Detect which cell encompasses the target text, then output its (x, y) center coordinate. 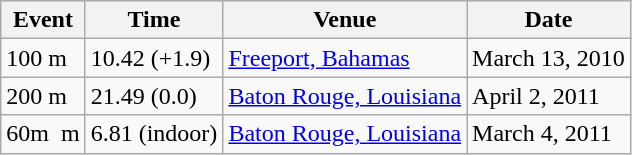
March 13, 2010 (549, 58)
March 4, 2011 (549, 134)
Date (549, 20)
April 2, 2011 (549, 96)
21.49 (0.0) (154, 96)
Venue (345, 20)
60m m (43, 134)
6.81 (indoor) (154, 134)
10.42 (+1.9) (154, 58)
200 m (43, 96)
Freeport, Bahamas (345, 58)
100 m (43, 58)
Event (43, 20)
Time (154, 20)
